Identify which cell holds the provided text, then report its (x, y) central coordinate. 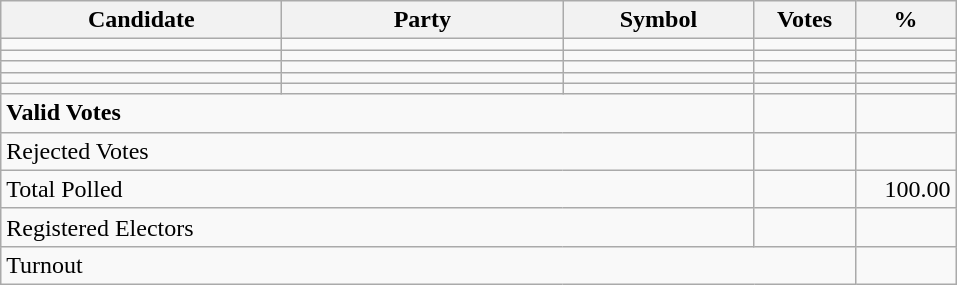
100.00 (906, 189)
% (906, 20)
Party (422, 20)
Registered Electors (378, 227)
Symbol (658, 20)
Total Polled (378, 189)
Turnout (428, 265)
Votes (804, 20)
Valid Votes (378, 113)
Rejected Votes (378, 151)
Candidate (142, 20)
